From the cell containing the given text, extract its center point as [x, y] coordinate. 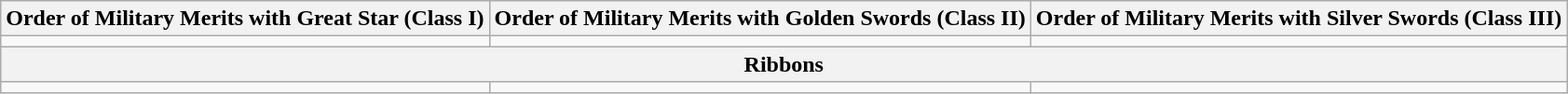
Order of Military Merits with Golden Swords (Class II) [760, 19]
Ribbons [784, 64]
Order of Military Merits with Great Star (Class I) [245, 19]
Order of Military Merits with Silver Swords (Class III) [1299, 19]
